Detect which cell encompasses the target text, then output its [X, Y] center coordinate. 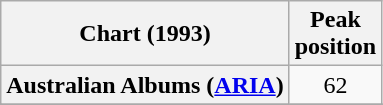
62 [335, 85]
Chart (1993) [145, 34]
Peakposition [335, 34]
Australian Albums (ARIA) [145, 85]
